Scan for the cell matching the given text and deliver its (x, y) coordinate at center. 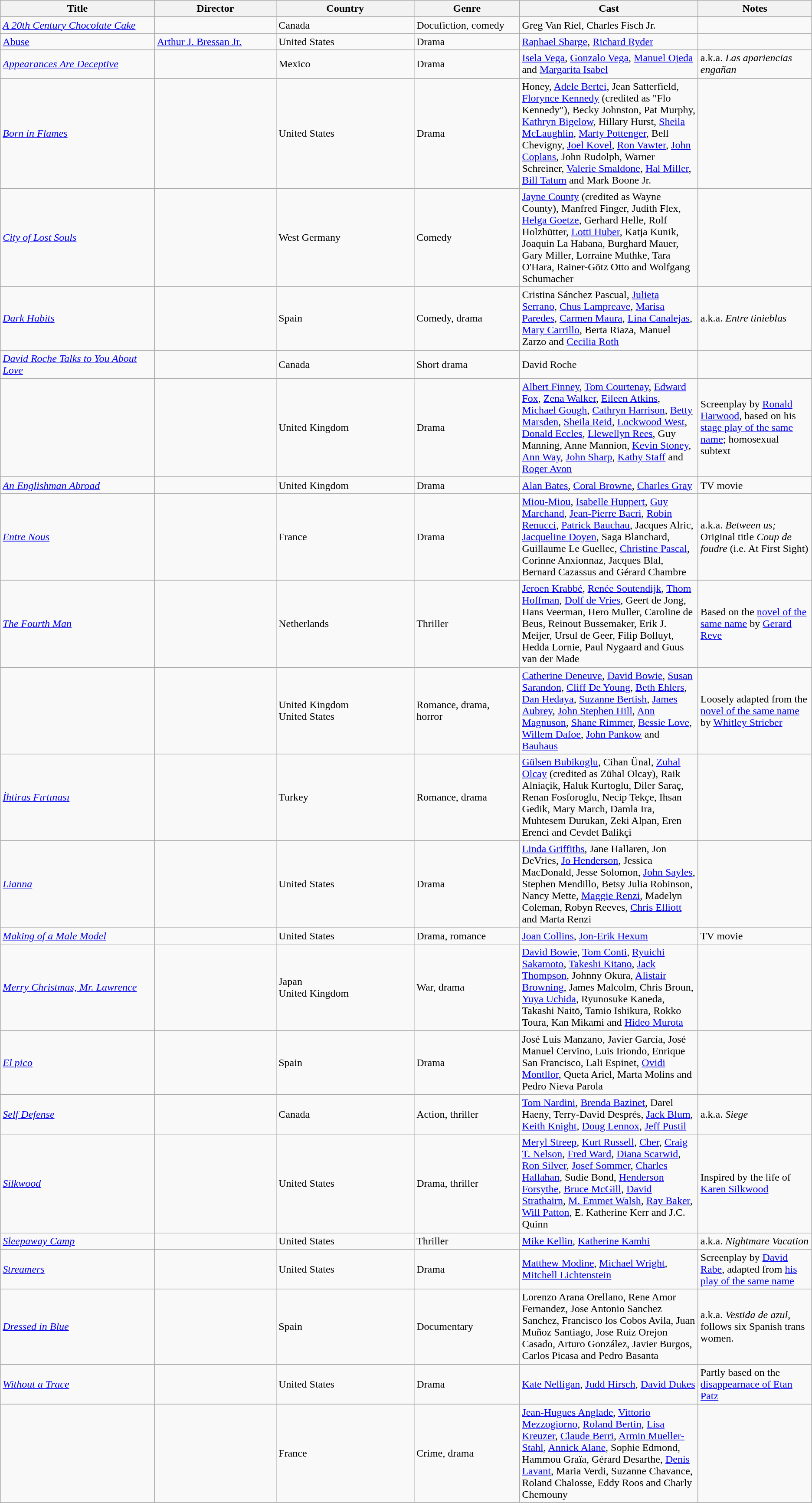
Genre (467, 9)
Kate Nelligan, Judd Hirsch, David Dukes (609, 1384)
Streamers (77, 1269)
A 20th Century Chocolate Cake (77, 25)
West Germany (345, 238)
City of Lost Souls (77, 238)
Isela Vega, Gonzalo Vega, Manuel Ojeda and Margarita Isabel (609, 64)
Making of a Male Model (77, 936)
Sleepaway Camp (77, 1241)
Dressed in Blue (77, 1327)
An Englishman Abroad (77, 485)
Cast (609, 9)
Notes (755, 9)
David Roche Talks to You About Love (77, 364)
Documentary (467, 1327)
a.k.a. Nightmare Vacation (755, 1241)
Joan Collins, Jon-Erik Hexum (609, 936)
Short drama (467, 364)
JapanUnited Kingdom (345, 988)
a.k.a. Las apariencias engañan (755, 64)
David Roche (609, 364)
Comedy, drama (467, 318)
Dark Habits (77, 318)
Romance, drama, horror (467, 711)
The Fourth Man (77, 624)
Drama, thriller (467, 1184)
Screenplay by David Rabe, adapted from his play of the same name (755, 1269)
İhtiras Fırtınası (77, 797)
Loosely adapted from the novel of the same name by Whitley Strieber (755, 711)
Matthew Modine, Michael Wright, Mitchell Lichtenstein (609, 1269)
Based on the novel of the same name by Gerard Reve (755, 624)
Country (345, 9)
Entre Nous (77, 537)
Director (215, 9)
Without a Trace (77, 1384)
Screenplay by Ronald Harwood, based on his stage play of the same name; homosexual subtext (755, 428)
Title (77, 9)
Action, thriller (467, 1114)
a.k.a. Siege (755, 1114)
Netherlands (345, 624)
Partly based on the disappearnace of Etan Patz (755, 1384)
Crime, drama (467, 1454)
Merry Christmas, Mr. Lawrence (77, 988)
Alan Bates, Coral Browne, Charles Gray (609, 485)
Self Defense (77, 1114)
Mike Kellin, Katherine Kamhi (609, 1241)
Turkey (345, 797)
Lianna (77, 884)
Tom Nardini, Brenda Bazinet, Darel Haeny, Terry-David Després, Jack Blum, Keith Knight, Doug Lennox, Jeff Pustil (609, 1114)
War, drama (467, 988)
Docufiction, comedy (467, 25)
Arthur J. Bressan Jr. (215, 42)
Inspired by the life of Karen Silkwood (755, 1184)
Greg Van Riel, Charles Fisch Jr. (609, 25)
Comedy (467, 238)
Silkwood (77, 1184)
Mexico (345, 64)
Raphael Sbarge, Richard Ryder (609, 42)
Abuse (77, 42)
a.k.a. Vestida de azul, follows six Spanish trans women. (755, 1327)
Romance, drama (467, 797)
United KingdomUnited States (345, 711)
Appearances Are Deceptive (77, 64)
Born in Flames (77, 133)
Drama, romance (467, 936)
a.k.a. Entre tinieblas (755, 318)
a.k.a. Between us; Original title Coup de foudre (i.e. At First Sight) (755, 537)
El pico (77, 1063)
